Search for the cell housing the specified text and yield its (x, y) center coordinate. 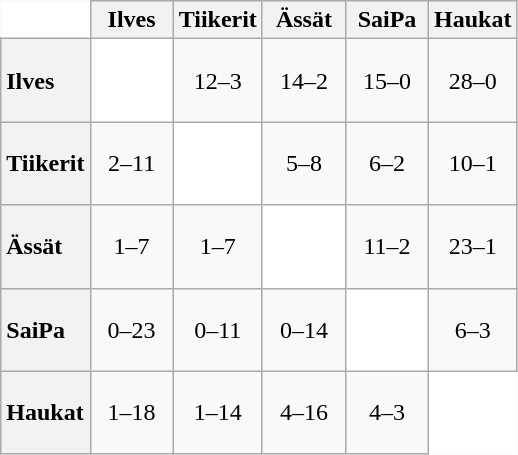
23–1 (473, 246)
6–2 (386, 164)
12–3 (218, 80)
0–11 (218, 330)
1–14 (218, 412)
14–2 (304, 80)
15–0 (386, 80)
4–16 (304, 412)
4–3 (386, 412)
6–3 (473, 330)
0–14 (304, 330)
11–2 (386, 246)
5–8 (304, 164)
0–23 (132, 330)
28–0 (473, 80)
10–1 (473, 164)
1–18 (132, 412)
2–11 (132, 164)
